Return [X, Y] of the center of cell containing provided text 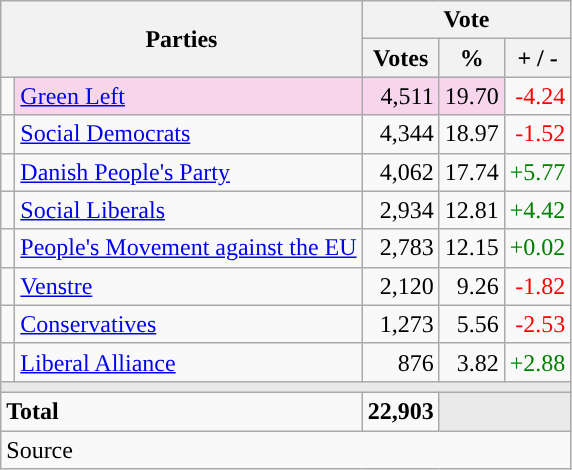
4,062 [400, 172]
-1.82 [538, 286]
+5.77 [538, 172]
-4.24 [538, 96]
+ / - [538, 58]
+4.42 [538, 210]
4,511 [400, 96]
Danish People's Party [188, 172]
9.26 [472, 286]
People's Movement against the EU [188, 248]
Parties [182, 39]
2,120 [400, 286]
18.97 [472, 134]
2,934 [400, 210]
2,783 [400, 248]
Votes [400, 58]
Liberal Alliance [188, 362]
Social Liberals [188, 210]
+2.88 [538, 362]
Social Democrats [188, 134]
876 [400, 362]
22,903 [400, 411]
12.15 [472, 248]
1,273 [400, 324]
19.70 [472, 96]
5.56 [472, 324]
Venstre [188, 286]
+0.02 [538, 248]
Green Left [188, 96]
Vote [466, 20]
Conservatives [188, 324]
% [472, 58]
-2.53 [538, 324]
12.81 [472, 210]
3.82 [472, 362]
-1.52 [538, 134]
Source [286, 449]
4,344 [400, 134]
Total [182, 411]
17.74 [472, 172]
